Capture the cell that displays the provided text and extract its (x, y) central coordinate. 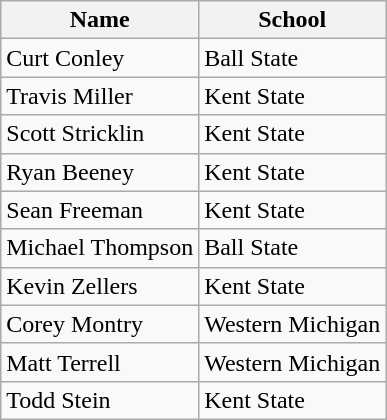
Matt Terrell (100, 362)
Name (100, 20)
Travis Miller (100, 96)
Ryan Beeney (100, 172)
Kevin Zellers (100, 286)
Scott Stricklin (100, 134)
Corey Montry (100, 324)
Sean Freeman (100, 210)
Michael Thompson (100, 248)
Curt Conley (100, 58)
Todd Stein (100, 400)
School (292, 20)
